Determine the (X, Y) coordinate at the center of the cell enclosing the given text.  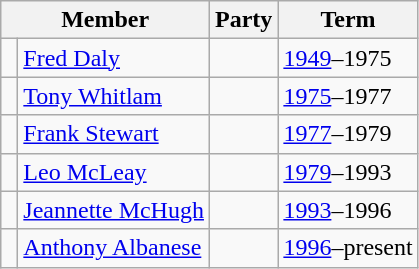
1996–present (348, 248)
1977–1979 (348, 134)
1949–1975 (348, 58)
Tony Whitlam (114, 96)
Party (243, 20)
Fred Daly (114, 58)
Member (106, 20)
Anthony Albanese (114, 248)
Leo McLeay (114, 172)
1979–1993 (348, 172)
Term (348, 20)
Frank Stewart (114, 134)
Jeannette McHugh (114, 210)
1975–1977 (348, 96)
1993–1996 (348, 210)
